From the cell containing the given text, extract its center point as (X, Y) coordinate. 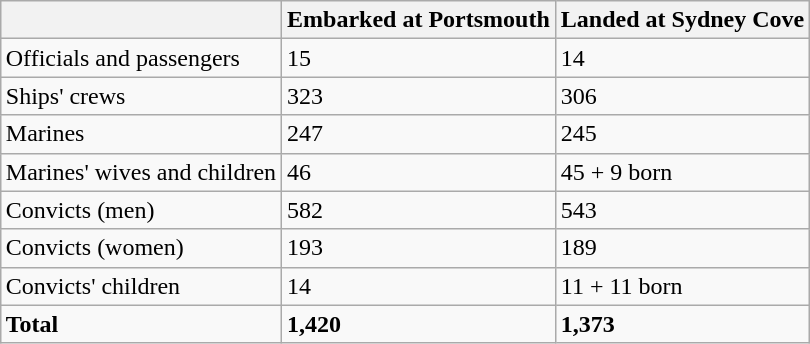
15 (419, 58)
189 (682, 248)
Officials and passengers (140, 58)
193 (419, 248)
45 + 9 born (682, 172)
306 (682, 96)
Ships' crews (140, 96)
46 (419, 172)
11 + 11 born (682, 286)
323 (419, 96)
Embarked at Portsmouth (419, 20)
Total (140, 324)
Landed at Sydney Cove (682, 20)
Convicts (men) (140, 210)
1,373 (682, 324)
245 (682, 134)
247 (419, 134)
Convicts (women) (140, 248)
582 (419, 210)
Marines' wives and children (140, 172)
Convicts' children (140, 286)
1,420 (419, 324)
Marines (140, 134)
543 (682, 210)
